Extract the [X, Y] coordinate from the center of the cell holding the provided text.  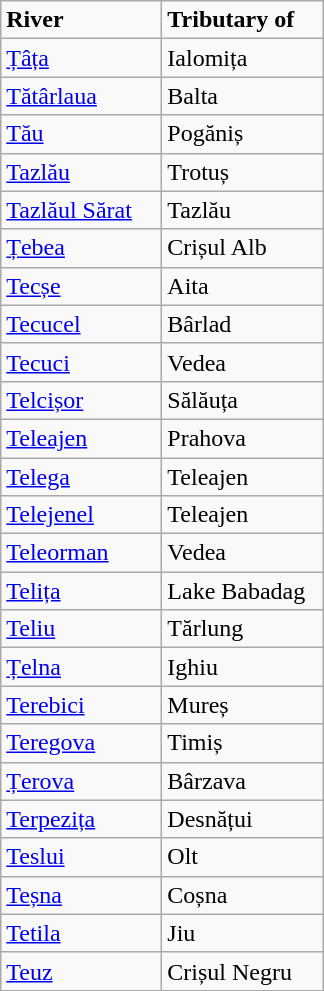
Ighiu [242, 667]
Teuz [82, 971]
Telega [82, 477]
Pogăniș [242, 134]
Teregova [82, 743]
Teslui [82, 857]
Teleorman [82, 553]
Mureș [242, 705]
Tău [82, 134]
Tributary of [242, 20]
Bârzava [242, 781]
Crișul Negru [242, 971]
Sălăuța [242, 400]
Desnățui [242, 819]
Teșna [82, 895]
Terebici [82, 705]
Tetila [82, 933]
Coșna [242, 895]
Tătârlaua [82, 96]
Trotuș [242, 172]
Tecuci [82, 362]
Jiu [242, 933]
Țâța [82, 58]
Telița [82, 591]
Balta [242, 96]
Tazlăul Sărat [82, 210]
Teliu [82, 629]
Timiș [242, 743]
Lake Babadag [242, 591]
Olt [242, 857]
Țerova [82, 781]
Aita [242, 286]
Bârlad [242, 324]
Telcișor [82, 400]
Tărlung [242, 629]
River [82, 20]
Prahova [242, 438]
Țelna [82, 667]
Tecucel [82, 324]
Țebea [82, 248]
Terpezița [82, 819]
Telejenel [82, 515]
Crișul Alb [242, 248]
Tecșe [82, 286]
Ialomița [242, 58]
